Scan for the cell matching the given text and deliver its [X, Y] coordinate at center. 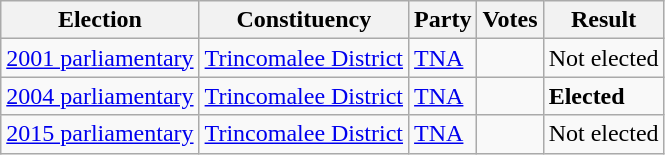
Result [604, 20]
Party [443, 20]
Elected [604, 96]
Votes [510, 20]
Election [100, 20]
2015 parliamentary [100, 134]
2004 parliamentary [100, 96]
2001 parliamentary [100, 58]
Constituency [304, 20]
